From the cell containing the given text, extract its center point as (x, y) coordinate. 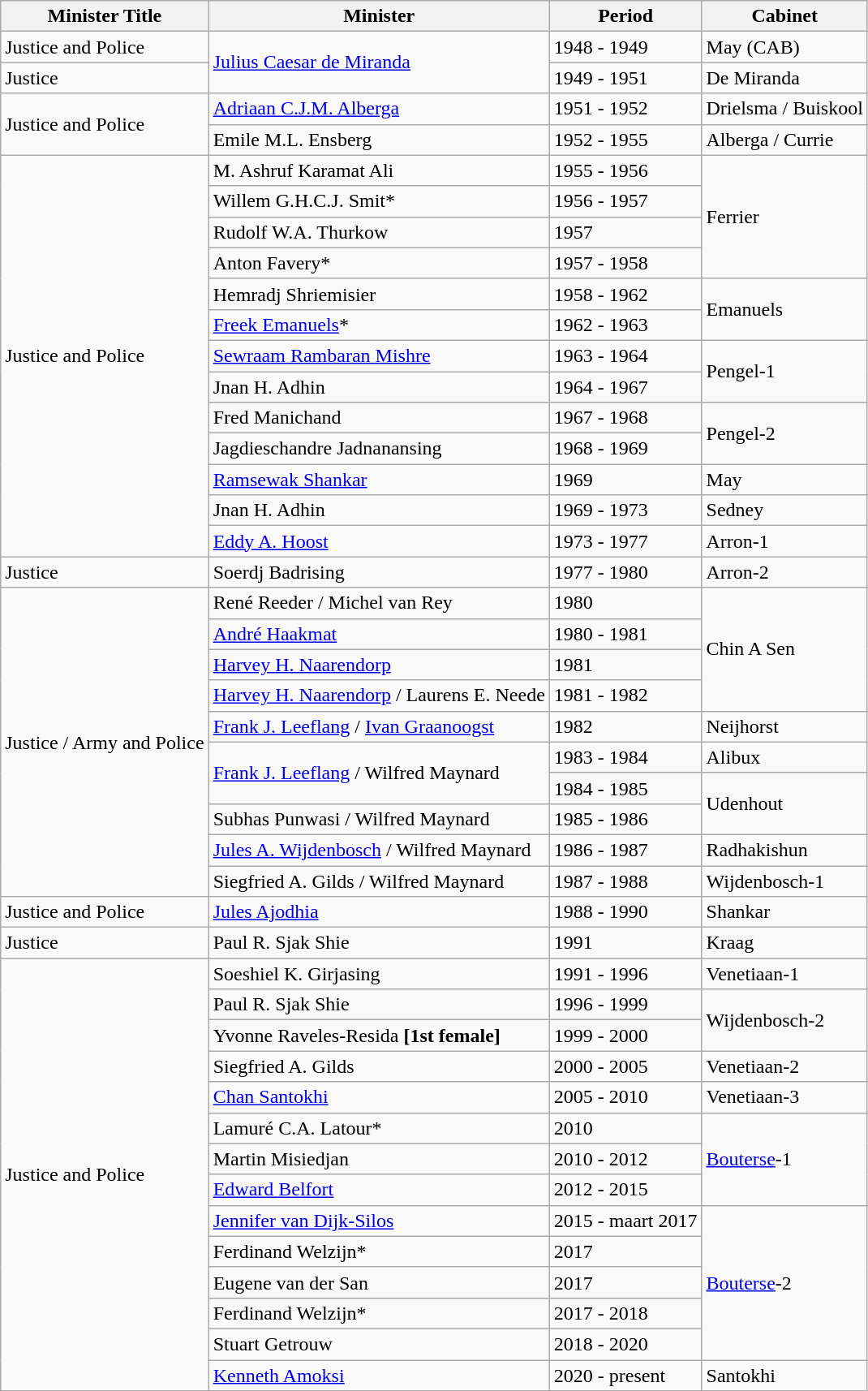
Santokhi (784, 1376)
Jagdieschandre Jadnanansing (379, 449)
2018 - 2020 (625, 1344)
2012 - 2015 (625, 1190)
Bouterse-2 (784, 1282)
Alberga / Currie (784, 140)
1952 - 1955 (625, 140)
Period (625, 16)
Emanuels (784, 309)
1955 - 1956 (625, 170)
Sedney (784, 510)
Eugene van der San (379, 1282)
May (784, 480)
Fred Manichand (379, 418)
2010 - 2012 (625, 1159)
2017 - 2018 (625, 1313)
Chan Santokhi (379, 1097)
Wijdenbosch-2 (784, 1020)
1948 - 1949 (625, 47)
Ferrier (784, 217)
May (CAB) (784, 47)
Venetiaan-2 (784, 1066)
1964 - 1967 (625, 387)
Hemradj Shriemisier (379, 294)
2005 - 2010 (625, 1097)
Eddy A. Hoost (379, 541)
Minister Title (105, 16)
1984 - 1985 (625, 788)
1963 - 1964 (625, 355)
Kenneth Amoksi (379, 1376)
Yvonne Raveles-Resida [1st female] (379, 1036)
1957 - 1958 (625, 263)
Soerdj Badrising (379, 572)
2020 - present (625, 1376)
Arron-1 (784, 541)
Stuart Getrouw (379, 1344)
1973 - 1977 (625, 541)
Alibux (784, 757)
Drielsma / Buiskool (784, 109)
Wijdenbosch-1 (784, 881)
Ramsewak Shankar (379, 480)
1999 - 2000 (625, 1036)
1983 - 1984 (625, 757)
Siegfried A. Gilds / Wilfred Maynard (379, 881)
Chin A Sen (784, 649)
1985 - 1986 (625, 819)
1996 - 1999 (625, 1005)
Willem G.H.C.J. Smit* (379, 201)
Minister (379, 16)
André Haakmat (379, 634)
1986 - 1987 (625, 850)
Frank J. Leeflang / Ivan Graanoogst (379, 726)
Cabinet (784, 16)
Justice / Army and Police (105, 742)
1969 - 1973 (625, 510)
1968 - 1969 (625, 449)
Harvey H. Naarendorp / Laurens E. Neede (379, 695)
Frank J. Leeflang / Wilfred Maynard (379, 773)
1956 - 1957 (625, 201)
Emile M.L. Ensberg (379, 140)
Neijhorst (784, 726)
Harvey H. Naarendorp (379, 665)
1977 - 1980 (625, 572)
1980 (625, 603)
Udenhout (784, 803)
Pengel-1 (784, 371)
1958 - 1962 (625, 294)
Venetiaan-3 (784, 1097)
Pengel-2 (784, 433)
Soeshiel K. Girjasing (379, 974)
Arron-2 (784, 572)
Bouterse-1 (784, 1159)
Jennifer van Dijk-Silos (379, 1221)
1982 (625, 726)
1981 - 1982 (625, 695)
1967 - 1968 (625, 418)
1981 (625, 665)
De Miranda (784, 78)
2000 - 2005 (625, 1066)
Shankar (784, 912)
René Reeder / Michel van Rey (379, 603)
Freek Emanuels* (379, 325)
1951 - 1952 (625, 109)
Radhakishun (784, 850)
Siegfried A. Gilds (379, 1066)
Sewraam Rambaran Mishre (379, 355)
Kraag (784, 943)
M. Ashruf Karamat Ali (379, 170)
1962 - 1963 (625, 325)
Venetiaan-1 (784, 974)
1969 (625, 480)
1987 - 1988 (625, 881)
2010 (625, 1128)
1949 - 1951 (625, 78)
Subhas Punwasi / Wilfred Maynard (379, 819)
Rudolf W.A. Thurkow (379, 232)
Jules Ajodhia (379, 912)
1991 - 1996 (625, 974)
Anton Favery* (379, 263)
Julius Caesar de Miranda (379, 62)
Adriaan C.J.M. Alberga (379, 109)
1957 (625, 232)
Martin Misiedjan (379, 1159)
1988 - 1990 (625, 912)
1991 (625, 943)
2015 - maart 2017 (625, 1221)
1980 - 1981 (625, 634)
Lamuré C.A. Latour* (379, 1128)
Jules A. Wijdenbosch / Wilfred Maynard (379, 850)
Edward Belfort (379, 1190)
